Identify which cell holds the provided text, then report its [X, Y] central coordinate. 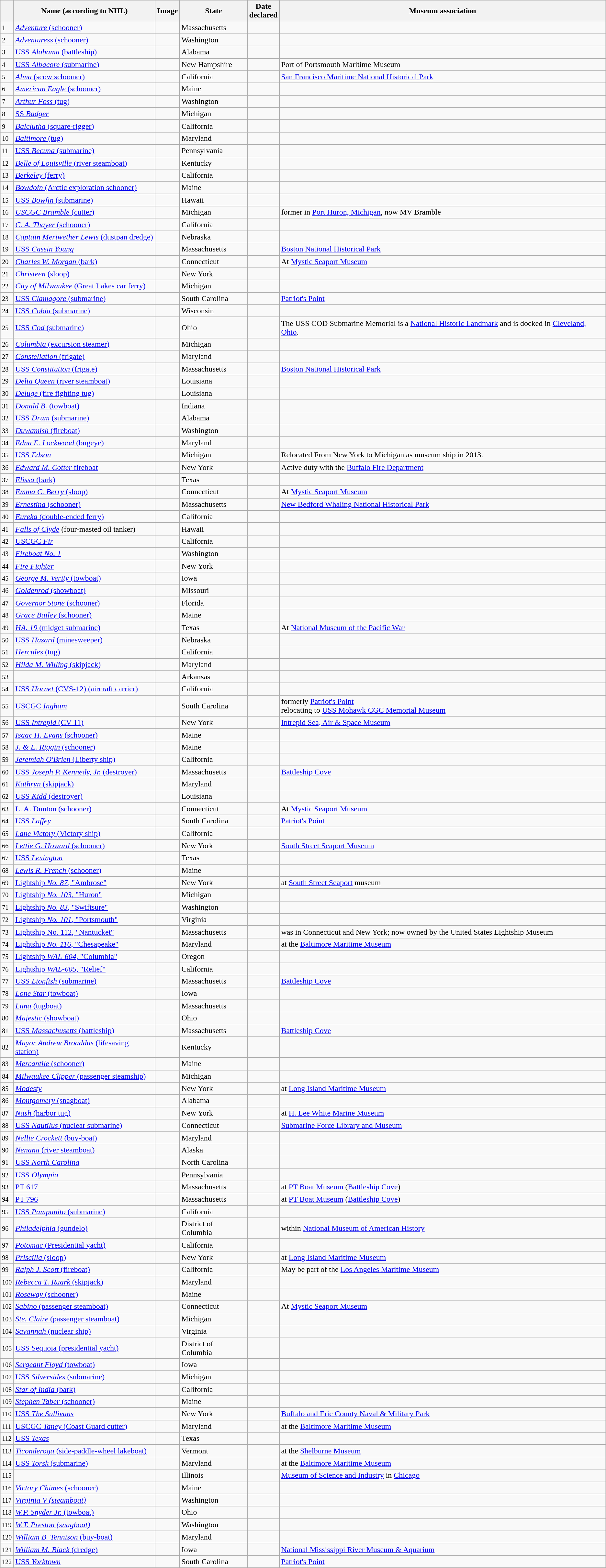
Adventure (schooner) [84, 28]
Modesty [84, 1088]
SS Badger [84, 114]
Indiana [214, 406]
Governor Stone (schooner) [84, 603]
Wisconsin [214, 311]
97 [7, 1245]
71 [7, 907]
USS Joseph P. Kennedy, Jr. (destroyer) [84, 772]
30 [7, 394]
101 [7, 1294]
Lightship No. 83, "Swiftsure" [84, 907]
San Francisco Maritime National Historical Park [443, 77]
Museum of Science and Industry in Chicago [443, 1475]
60 [7, 772]
88 [7, 1125]
22 [7, 286]
W.P. Snyder Jr. (towboat) [84, 1512]
Star of India (bark) [84, 1389]
104 [7, 1331]
7 [7, 101]
Luna (tugboat) [84, 1006]
Savannah (nuclear ship) [84, 1331]
106 [7, 1364]
May be part of the Los Angeles Maritime Museum [443, 1270]
121 [7, 1549]
Grace Bailey (schooner) [84, 615]
Victory Chimes (schooner) [84, 1488]
Columbia (excursion steamer) [84, 344]
USS Bowfin (submarine) [84, 200]
Berkeley (ferry) [84, 175]
USS Clamagore (submarine) [84, 298]
Ste. Claire (passenger steamboat) [84, 1319]
was in Connecticut and New York; now owned by the United States Lightship Museum [443, 932]
Donald B. (towboat) [84, 406]
Port of Portsmouth Maritime Museum [443, 64]
Milwaukee Clipper (passenger steamship) [84, 1076]
31 [7, 406]
41 [7, 529]
83 [7, 1064]
formerly Patriot's Pointrelocating to USS Mohawk CGC Memorial Museum [443, 706]
Edward M. Cotter fireboat [84, 467]
Arkansas [214, 677]
USS Cobia (submarine) [84, 311]
109 [7, 1402]
74 [7, 944]
3 [7, 52]
Image [168, 11]
69 [7, 883]
94 [7, 1199]
16 [7, 212]
57 [7, 735]
65 [7, 833]
USS The Sullivans [84, 1414]
USS Pampanito (submarine) [84, 1212]
Mayor Andrew Broaddus (lifesaving station) [84, 1047]
USS Nautilus (nuclear submarine) [84, 1125]
86 [7, 1101]
Duwamish (fireboat) [84, 430]
USS North Carolina [84, 1162]
42 [7, 541]
32 [7, 418]
at South Street Seaport museum [443, 883]
North Carolina [214, 1162]
91 [7, 1162]
USS Drum (submarine) [84, 418]
24 [7, 311]
1 [7, 28]
USS Sequoia (presidential yacht) [84, 1348]
20 [7, 261]
USS Torsk (submarine) [84, 1463]
Baltimore (tug) [84, 138]
111 [7, 1426]
Constellation (frigate) [84, 356]
82 [7, 1047]
Eureka (double-ended ferry) [84, 517]
105 [7, 1348]
115 [7, 1475]
8 [7, 114]
49 [7, 628]
USS Intrepid (CV-11) [84, 722]
118 [7, 1512]
Nash (harbor tug) [84, 1113]
Lane Victory (Victory ship) [84, 833]
75 [7, 956]
Balclutha (square-rigger) [84, 126]
Missouri [214, 591]
35 [7, 455]
2 [7, 40]
Arthur Foss (tug) [84, 101]
85 [7, 1088]
Alma (scow schooner) [84, 77]
USS Edson [84, 455]
Alaska [214, 1150]
55 [7, 706]
17 [7, 225]
Lettie G. Howard (schooner) [84, 846]
6 [7, 89]
Deluge (fire fighting tug) [84, 394]
Ralph J. Scott (fireboat) [84, 1270]
77 [7, 981]
23 [7, 298]
USS Texas [84, 1439]
10 [7, 138]
Florida [214, 603]
Emma C. Berry (sloop) [84, 492]
92 [7, 1174]
USS Hornet (CVS-12) (aircraft carrier) [84, 689]
93 [7, 1187]
87 [7, 1113]
At National Museum of the Pacific War [443, 628]
National Mississippi River Museum & Aquarium [443, 1549]
USS Lexington [84, 858]
George M. Verity (towboat) [84, 578]
89 [7, 1138]
C. A. Thayer (schooner) [84, 225]
Bowdoin (Arctic exploration schooner) [84, 188]
37 [7, 480]
34 [7, 443]
Relocated From New York to Michigan as museum ship in 2013. [443, 455]
Datedeclared [264, 11]
54 [7, 689]
Active duty with the Buffalo Fire Department [443, 467]
Nellie Crockett (buy-boat) [84, 1138]
William B. Tennison (buy-boat) [84, 1537]
33 [7, 430]
59 [7, 759]
21 [7, 274]
Mercantile (schooner) [84, 1064]
USS Albacore (submarine) [84, 64]
USS Becuna (submarine) [84, 150]
Hilda M. Willing (skipjack) [84, 664]
Potomac (Presidential yacht) [84, 1245]
Buffalo and Erie County Naval & Military Park [443, 1414]
80 [7, 1018]
5 [7, 77]
W.T. Preston (snagboat) [84, 1525]
Montgomery (snagboat) [84, 1101]
90 [7, 1150]
110 [7, 1414]
98 [7, 1257]
USCGC Fir [84, 541]
113 [7, 1451]
PT 617 [84, 1187]
at the Shelburne Museum [443, 1451]
Goldenrod (showboat) [84, 591]
Lightship No. 87, "Ambrose" [84, 883]
73 [7, 932]
at H. Lee White Marine Museum [443, 1113]
52 [7, 664]
14 [7, 188]
12 [7, 163]
36 [7, 467]
USS Lionfish (submarine) [84, 981]
Lightship No. 116, "Chesapeake" [84, 944]
USS Kidd (destroyer) [84, 796]
66 [7, 846]
USCGC Ingham [84, 706]
Isaac H. Evans (schooner) [84, 735]
Sabino (passenger steamboat) [84, 1307]
Nenana (river steamboat) [84, 1150]
50 [7, 640]
Lightship No. 112, "Nantucket" [84, 932]
19 [7, 249]
119 [7, 1525]
Fire Fighter [84, 566]
95 [7, 1212]
84 [7, 1076]
40 [7, 517]
43 [7, 553]
114 [7, 1463]
Sergeant Floyd (towboat) [84, 1364]
29 [7, 381]
City of Milwaukee (Great Lakes car ferry) [84, 286]
Adventuress (schooner) [84, 40]
USS Cassin Young [84, 249]
Lone Star (towboat) [84, 994]
56 [7, 722]
Lewis R. French (schooner) [84, 870]
Rebecca T. Ruark (skipjack) [84, 1282]
38 [7, 492]
Philadelphia (gundelo) [84, 1229]
25 [7, 328]
Hercules (tug) [84, 652]
81 [7, 1030]
13 [7, 175]
117 [7, 1500]
The USS COD Submarine Memorial is a National Historic Landmark and is docked in Cleveland, Ohio. [443, 328]
27 [7, 356]
64 [7, 821]
Museum association [443, 11]
USS Massachusetts (battleship) [84, 1030]
108 [7, 1389]
78 [7, 994]
American Eagle (schooner) [84, 89]
48 [7, 615]
Elissa (bark) [84, 480]
HA. 19 (midget submarine) [84, 628]
Delta Queen (river steamboat) [84, 381]
44 [7, 566]
61 [7, 784]
USS Olympia [84, 1174]
122 [7, 1562]
67 [7, 858]
Illinois [214, 1475]
18 [7, 237]
Name (according to NHL) [84, 11]
USS Silversides (submarine) [84, 1377]
Intrepid Sea, Air & Space Museum [443, 722]
63 [7, 809]
Majestic (showboat) [84, 1018]
New Bedford Whaling National Historical Park [443, 504]
Captain Meriwether Lewis (dustpan dredge) [84, 237]
107 [7, 1377]
Christeen (sloop) [84, 274]
PT 796 [84, 1199]
58 [7, 747]
Kathryn (skipjack) [84, 784]
USCGC Taney (Coast Guard cutter) [84, 1426]
Virginia V (steamboat) [84, 1500]
Ticonderoga (side-paddle-wheel lakeboat) [84, 1451]
USS Cod (submarine) [84, 328]
47 [7, 603]
72 [7, 919]
New Hampshire [214, 64]
15 [7, 200]
96 [7, 1229]
53 [7, 677]
Priscilla (sloop) [84, 1257]
Edna E. Lockwood (bugeye) [84, 443]
South Street Seaport Museum [443, 846]
39 [7, 504]
70 [7, 895]
11 [7, 150]
Jeremiah O'Brien (Liberty ship) [84, 759]
L. A. Dunton (schooner) [84, 809]
76 [7, 969]
former in Port Huron, Michigan, now MV Bramble [443, 212]
USS Laffey [84, 821]
68 [7, 870]
28 [7, 369]
William M. Black (dredge) [84, 1549]
State [214, 11]
Lightship WAL-605, "Relief" [84, 969]
Vermont [214, 1451]
Falls of Clyde (four-masted oil tanker) [84, 529]
100 [7, 1282]
USS Alabama (battleship) [84, 52]
Fireboat No. 1 [84, 553]
99 [7, 1270]
J. & E. Riggin (schooner) [84, 747]
9 [7, 126]
79 [7, 1006]
USS Yorktown [84, 1562]
4 [7, 64]
Submarine Force Library and Museum [443, 1125]
Lightship No. 101, "Portsmouth" [84, 919]
within National Museum of American History [443, 1229]
46 [7, 591]
Charles W. Morgan (bark) [84, 261]
103 [7, 1319]
Lightship No. 103, "Huron" [84, 895]
USS Constitution (frigate) [84, 369]
Belle of Louisville (river steamboat) [84, 163]
Ernestina (schooner) [84, 504]
26 [7, 344]
112 [7, 1439]
102 [7, 1307]
62 [7, 796]
120 [7, 1537]
Stephen Taber (schooner) [84, 1402]
Roseway (schooner) [84, 1294]
Lightship WAL-604, "Columbia" [84, 956]
45 [7, 578]
51 [7, 652]
USCGC Bramble (cutter) [84, 212]
116 [7, 1488]
Oregon [214, 956]
USS Hazard (minesweeper) [84, 640]
